Capture the cell that displays the provided text and extract its (X, Y) central coordinate. 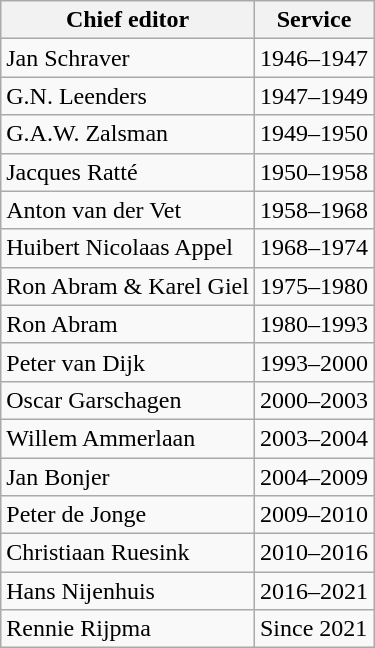
Jan Schraver (128, 58)
Huibert Nicolaas Appel (128, 248)
1949–1950 (314, 134)
Ron Abram & Karel Giel (128, 286)
Since 2021 (314, 629)
G.A.W. Zalsman (128, 134)
Jacques Ratté (128, 172)
Jan Bonjer (128, 477)
1950–1958 (314, 172)
1968–1974 (314, 248)
1947–1949 (314, 96)
1946–1947 (314, 58)
1975–1980 (314, 286)
G.N. Leenders (128, 96)
2000–2003 (314, 400)
1993–2000 (314, 362)
2009–2010 (314, 515)
Anton van der Vet (128, 210)
Peter van Dijk (128, 362)
2016–2021 (314, 591)
Service (314, 20)
2010–2016 (314, 553)
Chief editor (128, 20)
Ron Abram (128, 324)
Oscar Garschagen (128, 400)
2004–2009 (314, 477)
1958–1968 (314, 210)
Peter de Jonge (128, 515)
Willem Ammerlaan (128, 438)
Rennie Rijpma (128, 629)
1980–1993 (314, 324)
Christiaan Ruesink (128, 553)
2003–2004 (314, 438)
Hans Nijenhuis (128, 591)
